Return the (X, Y) coordinate for the center point of the cell that contains the specified text.  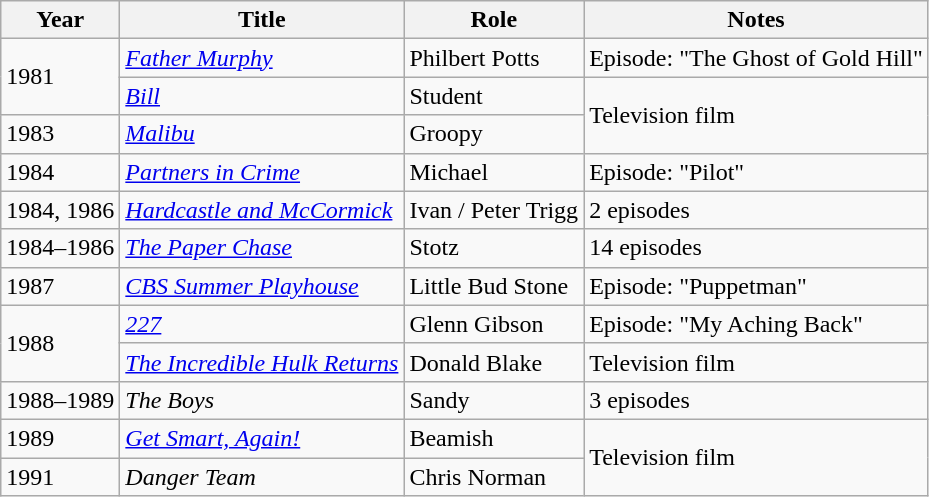
Danger Team (262, 477)
The Incredible Hulk Returns (262, 362)
Father Murphy (262, 58)
Glenn Gibson (494, 324)
Episode: "The Ghost of Gold Hill" (756, 58)
Sandy (494, 400)
Episode: "Pilot" (756, 172)
1988 (60, 343)
Student (494, 96)
Chris Norman (494, 477)
1984 (60, 172)
Title (262, 20)
2 episodes (756, 210)
Episode: "Puppetman" (756, 286)
Role (494, 20)
Beamish (494, 438)
1991 (60, 477)
Hardcastle and McCormick (262, 210)
Philbert Potts (494, 58)
Michael (494, 172)
1983 (60, 134)
Little Bud Stone (494, 286)
1989 (60, 438)
The Paper Chase (262, 248)
Donald Blake (494, 362)
CBS Summer Playhouse (262, 286)
Episode: "My Aching Back" (756, 324)
1988–1989 (60, 400)
Groopy (494, 134)
1984, 1986 (60, 210)
Malibu (262, 134)
1984–1986 (60, 248)
14 episodes (756, 248)
227 (262, 324)
Stotz (494, 248)
Notes (756, 20)
1987 (60, 286)
Get Smart, Again! (262, 438)
3 episodes (756, 400)
Ivan / Peter Trigg (494, 210)
Partners in Crime (262, 172)
Bill (262, 96)
1981 (60, 77)
The Boys (262, 400)
Year (60, 20)
